Output the (x, y) coordinate of the center of the cell containing the given text.  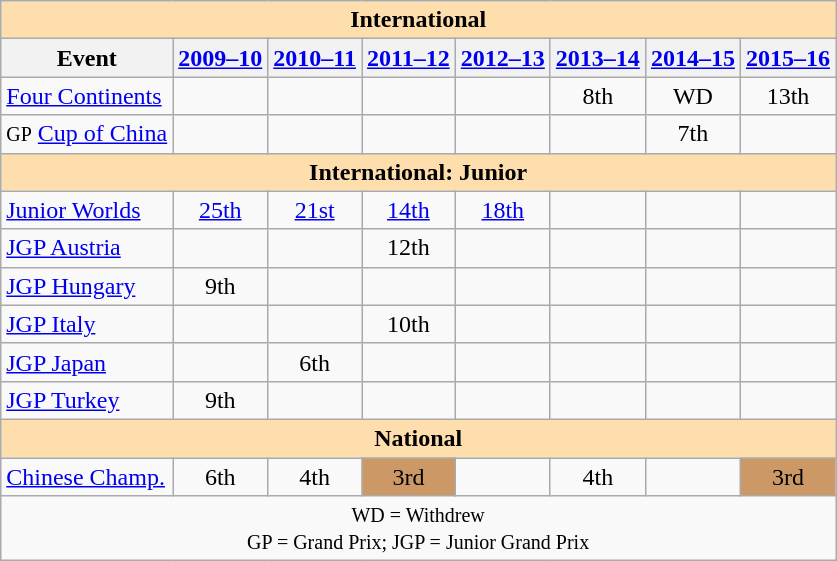
2011–12 (409, 58)
2015–16 (788, 58)
2013–14 (598, 58)
WD = Withdrew GP = Grand Prix; JGP = Junior Grand Prix (418, 528)
JGP Japan (87, 362)
25th (220, 210)
Event (87, 58)
7th (692, 134)
2010–11 (315, 58)
14th (409, 210)
21st (315, 210)
Junior Worlds (87, 210)
GP Cup of China (87, 134)
JGP Austria (87, 248)
International: Junior (418, 172)
Chinese Champ. (87, 477)
JGP Turkey (87, 400)
8th (598, 96)
International (418, 20)
National (418, 438)
10th (409, 324)
2009–10 (220, 58)
13th (788, 96)
JGP Hungary (87, 286)
WD (692, 96)
2014–15 (692, 58)
12th (409, 248)
2012–13 (502, 58)
18th (502, 210)
JGP Italy (87, 324)
Four Continents (87, 96)
